Identify which cell holds the provided text, then report its [x, y] central coordinate. 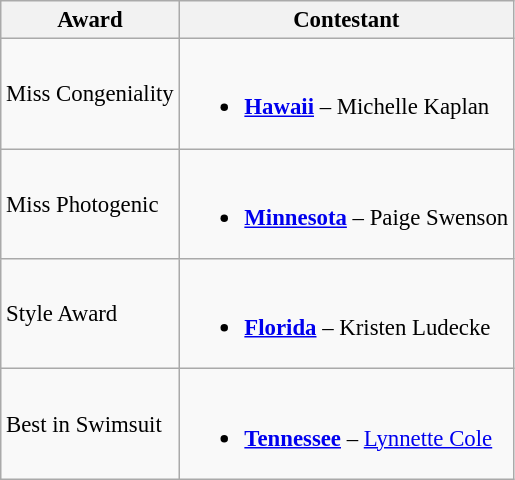
Hawaii – Michelle Kaplan [346, 94]
Tennessee – Lynnette Cole [346, 424]
Miss Congeniality [90, 94]
Style Award [90, 314]
Contestant [346, 20]
Miss Photogenic [90, 204]
Award [90, 20]
Best in Swimsuit [90, 424]
Minnesota – Paige Swenson [346, 204]
Florida – Kristen Ludecke [346, 314]
